Capture the cell that displays the provided text and extract its [X, Y] central coordinate. 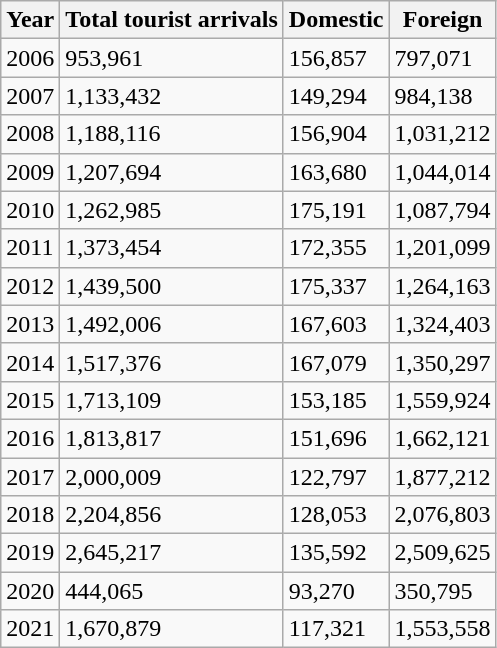
1,813,817 [172, 438]
2006 [30, 58]
444,065 [172, 591]
1,517,376 [172, 362]
1,264,163 [442, 286]
2011 [30, 248]
1,373,454 [172, 248]
167,079 [336, 362]
Total tourist arrivals [172, 20]
1,439,500 [172, 286]
1,133,432 [172, 96]
1,044,014 [442, 172]
2008 [30, 134]
1,324,403 [442, 324]
175,337 [336, 286]
2016 [30, 438]
163,680 [336, 172]
175,191 [336, 210]
122,797 [336, 477]
1,207,694 [172, 172]
1,262,985 [172, 210]
1,713,109 [172, 400]
2019 [30, 553]
151,696 [336, 438]
156,904 [336, 134]
1,492,006 [172, 324]
Domestic [336, 20]
117,321 [336, 629]
172,355 [336, 248]
797,071 [442, 58]
1,662,121 [442, 438]
2,000,009 [172, 477]
1,559,924 [442, 400]
2,645,217 [172, 553]
2,204,856 [172, 515]
167,603 [336, 324]
2010 [30, 210]
149,294 [336, 96]
156,857 [336, 58]
2020 [30, 591]
1,670,879 [172, 629]
984,138 [442, 96]
2007 [30, 96]
2014 [30, 362]
1,188,116 [172, 134]
1,201,099 [442, 248]
1,350,297 [442, 362]
2013 [30, 324]
128,053 [336, 515]
2017 [30, 477]
1,553,558 [442, 629]
350,795 [442, 591]
93,270 [336, 591]
2018 [30, 515]
953,961 [172, 58]
Foreign [442, 20]
153,185 [336, 400]
2009 [30, 172]
1,087,794 [442, 210]
1,031,212 [442, 134]
1,877,212 [442, 477]
2015 [30, 400]
135,592 [336, 553]
Year [30, 20]
2,076,803 [442, 515]
2,509,625 [442, 553]
2012 [30, 286]
2021 [30, 629]
